Extract the (X, Y) coordinate from the center of the cell holding the provided text.  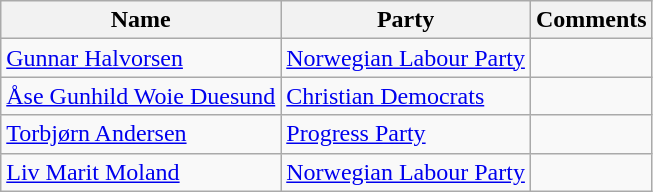
Name (141, 20)
Åse Gunhild Woie Duesund (141, 96)
Gunnar Halvorsen (141, 58)
Progress Party (406, 134)
Comments (591, 20)
Party (406, 20)
Liv Marit Moland (141, 172)
Christian Democrats (406, 96)
Torbjørn Andersen (141, 134)
